Identify which cell holds the provided text, then report its [x, y] central coordinate. 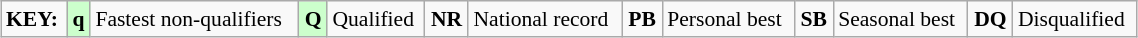
Qualified [376, 19]
DQ [990, 19]
Fastest non-qualifiers [194, 19]
q [78, 19]
KEY: [34, 19]
NR [447, 19]
Personal best [728, 19]
Seasonal best [900, 19]
PB [642, 19]
SB [814, 19]
National record [545, 19]
Disqualified [1075, 19]
Q [314, 19]
